Pinpoint the cell where the given text exists, returning its (x, y) midpoint coordinate. 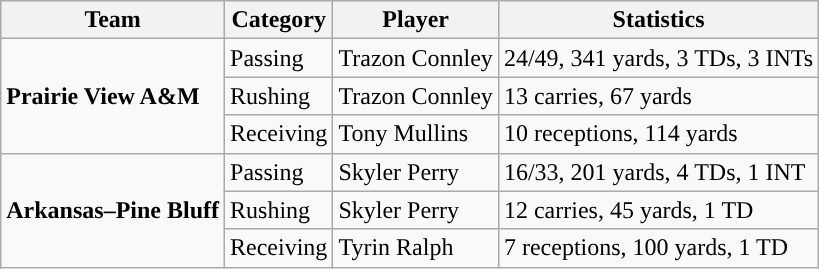
12 carries, 45 yards, 1 TD (658, 210)
13 carries, 67 yards (658, 96)
7 receptions, 100 yards, 1 TD (658, 248)
Arkansas–Pine Bluff (113, 210)
24/49, 341 yards, 3 TDs, 3 INTs (658, 58)
Statistics (658, 20)
10 receptions, 114 yards (658, 134)
16/33, 201 yards, 4 TDs, 1 INT (658, 172)
Prairie View A&M (113, 96)
Category (279, 20)
Team (113, 20)
Tyrin Ralph (416, 248)
Tony Mullins (416, 134)
Player (416, 20)
